Extract the [x, y] coordinate from the center of the cell holding the provided text.  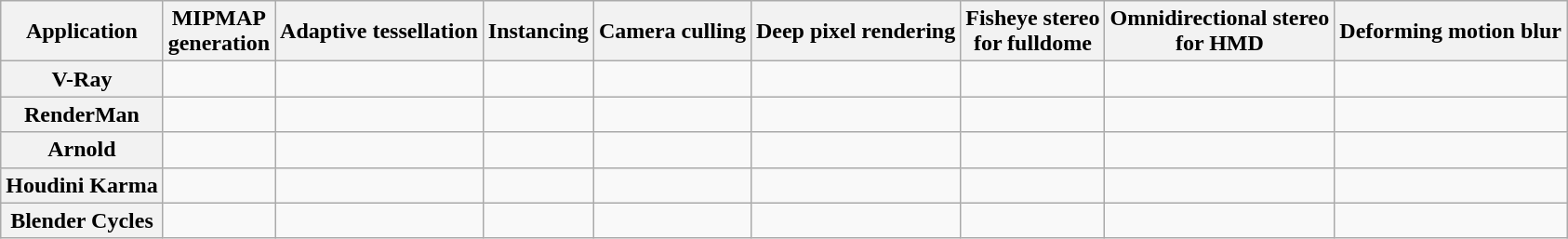
Camera culling [671, 32]
Houdini Karma [82, 185]
Application [82, 32]
V-Ray [82, 79]
Deep pixel rendering [856, 32]
Deforming motion blur [1451, 32]
Blender Cycles [82, 220]
RenderMan [82, 114]
Arnold [82, 150]
Omnidirectional stereofor HMD [1220, 32]
Instancing [538, 32]
Fisheye stereofor fulldome [1032, 32]
Adaptive tessellation [379, 32]
MIPMAPgeneration [219, 32]
